Output the (x, y) coordinate of the center of the cell containing the given text.  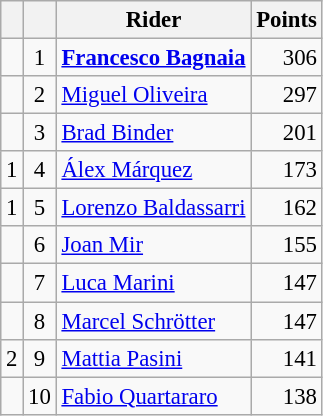
Mattia Pasini (154, 358)
Rider (154, 20)
Brad Binder (154, 133)
201 (286, 133)
4 (40, 170)
Miguel Oliveira (154, 95)
173 (286, 170)
9 (40, 358)
5 (40, 208)
Marcel Schrötter (154, 321)
162 (286, 208)
3 (40, 133)
141 (286, 358)
7 (40, 283)
Francesco Bagnaia (154, 58)
138 (286, 396)
Joan Mir (154, 245)
8 (40, 321)
6 (40, 245)
Fabio Quartararo (154, 396)
10 (40, 396)
Luca Marini (154, 283)
Points (286, 20)
Lorenzo Baldassarri (154, 208)
306 (286, 58)
155 (286, 245)
297 (286, 95)
Álex Márquez (154, 170)
